Find where the given text appears and provide that cell's center as [X, Y] coordinate. 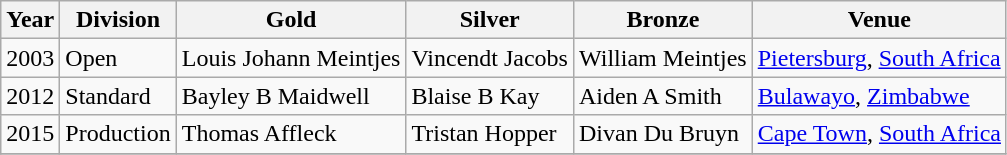
Venue [879, 20]
Bulawayo, Zimbabwe [879, 96]
Bayley B Maidwell [291, 96]
Louis Johann Meintjes [291, 58]
2003 [30, 58]
Bronze [662, 20]
Production [118, 134]
Year [30, 20]
Division [118, 20]
Cape Town, South Africa [879, 134]
Tristan Hopper [490, 134]
Gold [291, 20]
Divan Du Bruyn [662, 134]
Vincendt Jacobs [490, 58]
William Meintjes [662, 58]
Blaise B Kay [490, 96]
2012 [30, 96]
Aiden A Smith [662, 96]
Standard [118, 96]
2015 [30, 134]
Pietersburg, South Africa [879, 58]
Open [118, 58]
Thomas Affleck [291, 134]
Silver [490, 20]
